Return [x, y] of the center of cell containing provided text 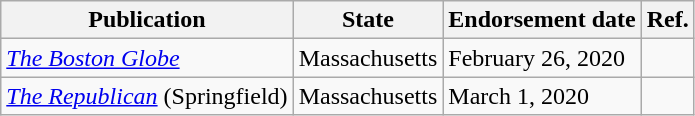
Ref. [668, 20]
State [368, 20]
Endorsement date [542, 20]
March 1, 2020 [542, 96]
The Republican (Springfield) [147, 96]
The Boston Globe [147, 58]
February 26, 2020 [542, 58]
Publication [147, 20]
